Search for the cell housing the specified text and yield its (x, y) center coordinate. 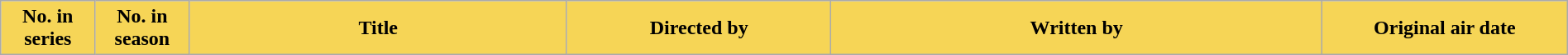
Written by (1077, 28)
No. inseason (142, 28)
Original air date (1444, 28)
Title (378, 28)
No. inseries (48, 28)
Directed by (699, 28)
